Scan for the cell matching the given text and deliver its (X, Y) coordinate at center. 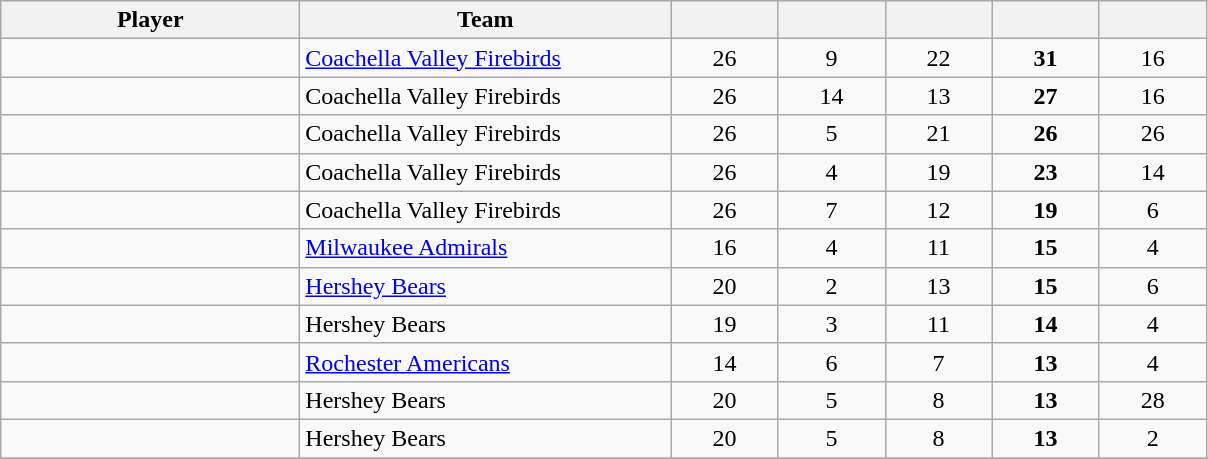
9 (832, 58)
28 (1152, 400)
23 (1046, 172)
Rochester Americans (486, 362)
21 (938, 134)
Milwaukee Admirals (486, 248)
3 (832, 324)
22 (938, 58)
12 (938, 210)
31 (1046, 58)
Player (150, 20)
27 (1046, 96)
Team (486, 20)
